Return (x, y) of the center of cell containing provided text 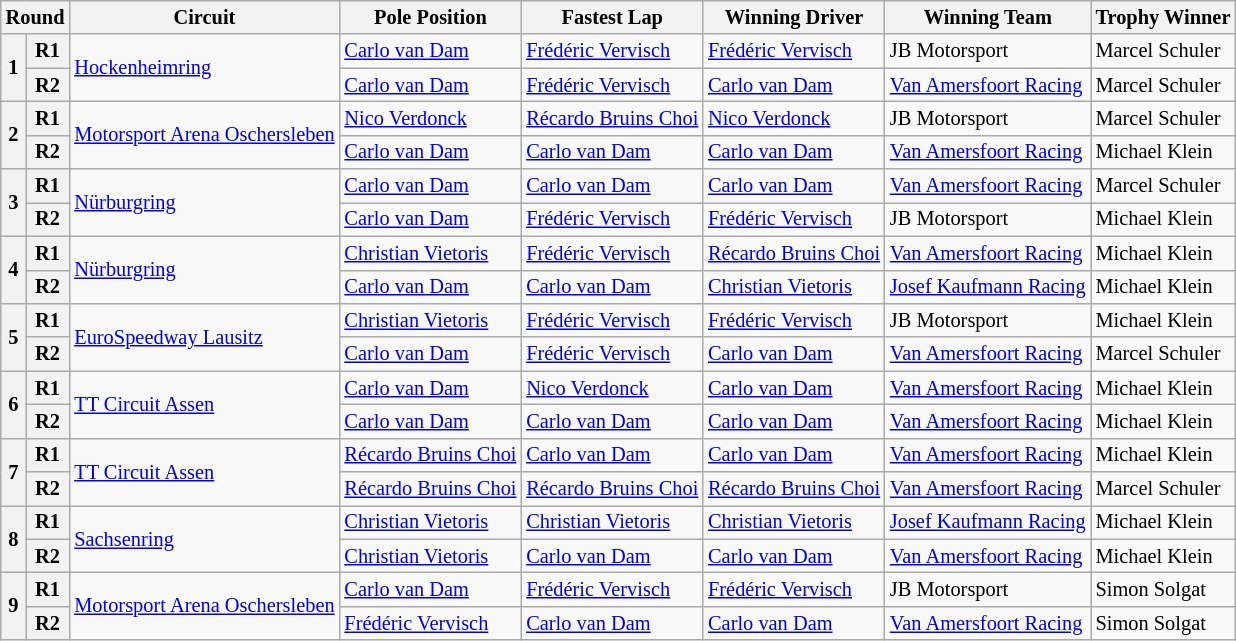
Round (36, 17)
3 (14, 202)
Trophy Winner (1164, 17)
Sachsenring (204, 538)
Winning Driver (794, 17)
Fastest Lap (612, 17)
EuroSpeedway Lausitz (204, 336)
7 (14, 472)
Winning Team (988, 17)
9 (14, 606)
Circuit (204, 17)
Pole Position (430, 17)
4 (14, 270)
8 (14, 538)
1 (14, 68)
2 (14, 134)
Hockenheimring (204, 68)
6 (14, 404)
5 (14, 336)
